Pinpoint the cell where the given text exists, returning its (x, y) midpoint coordinate. 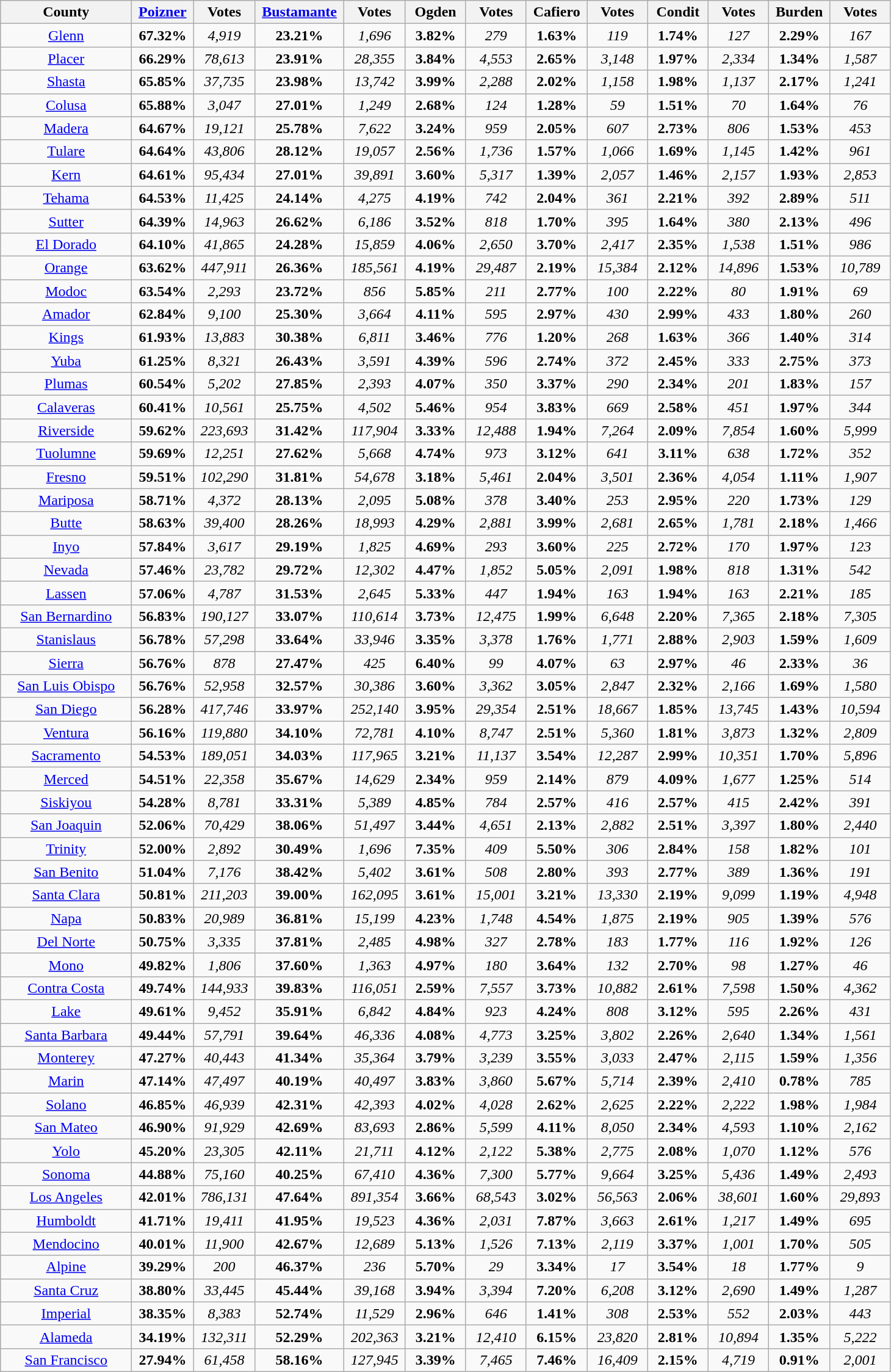
29.72% (299, 570)
1,907 (860, 477)
1,356 (860, 1058)
13,745 (738, 710)
2.75% (799, 361)
2.35% (677, 244)
116 (738, 942)
306 (618, 849)
905 (738, 918)
34.19% (162, 1337)
9,100 (225, 314)
Lake (66, 1011)
202,363 (375, 1337)
98 (738, 965)
46.85% (162, 1105)
52,958 (225, 686)
1.85% (677, 710)
2.78% (557, 942)
3.02% (557, 1197)
2,690 (738, 1290)
49.61% (162, 1011)
2,650 (496, 244)
167 (860, 35)
4.47% (436, 570)
8,050 (618, 1128)
3.33% (436, 430)
3,335 (225, 942)
14,629 (375, 779)
52.00% (162, 849)
19,057 (375, 151)
28.13% (299, 500)
191 (860, 872)
372 (618, 361)
Plumas (66, 384)
3.44% (436, 826)
61.25% (162, 361)
2.12% (677, 267)
30.38% (299, 338)
32.57% (299, 686)
56.78% (162, 639)
293 (496, 546)
31.42% (299, 430)
Lassen (66, 593)
25.78% (299, 128)
39,891 (375, 175)
4.02% (436, 1105)
4.23% (436, 918)
50.81% (162, 895)
1,771 (618, 639)
100 (618, 291)
5,461 (496, 477)
2.05% (557, 128)
70 (738, 105)
1.72% (799, 454)
80 (738, 291)
102,290 (225, 477)
26.36% (299, 267)
4,719 (738, 1360)
47.64% (299, 1197)
29.19% (299, 546)
380 (738, 221)
2,681 (618, 523)
El Dorado (66, 244)
64.53% (162, 198)
638 (738, 454)
392 (738, 198)
47,497 (225, 1081)
7,264 (618, 430)
4.98% (436, 942)
409 (496, 849)
2,334 (738, 59)
5,896 (860, 756)
5,222 (860, 1337)
891,354 (375, 1197)
1.35% (799, 1337)
1.31% (799, 570)
1,217 (738, 1221)
9 (860, 1267)
5.70% (436, 1267)
3.35% (436, 639)
91,929 (225, 1128)
54.53% (162, 756)
24.14% (299, 198)
33.64% (299, 639)
1,363 (375, 965)
2.84% (677, 849)
1.42% (799, 151)
1,070 (738, 1151)
5.46% (436, 407)
2,410 (738, 1081)
38.80% (162, 1290)
1,781 (738, 523)
4,773 (496, 1035)
Napa (66, 918)
185 (860, 593)
25.30% (299, 314)
Ventura (66, 733)
15,199 (375, 918)
373 (860, 361)
12,410 (496, 1337)
7.46% (557, 1360)
5,668 (375, 454)
15,001 (496, 895)
7,465 (496, 1360)
39.64% (299, 1035)
7.20% (557, 1290)
13,883 (225, 338)
395 (618, 221)
33.07% (299, 616)
3.66% (436, 1197)
2,122 (496, 1151)
13,330 (618, 895)
2.56% (436, 151)
430 (618, 314)
646 (496, 1313)
57.06% (162, 593)
18 (738, 1267)
8,321 (225, 361)
425 (375, 662)
0.91% (799, 1360)
3.18% (436, 477)
Los Angeles (66, 1197)
7,622 (375, 128)
San Bernardino (66, 616)
Tuolumne (66, 454)
366 (738, 338)
236 (375, 1267)
Tehama (66, 198)
46,939 (225, 1105)
190,127 (225, 616)
784 (496, 802)
4,054 (738, 477)
4,362 (860, 988)
37.81% (299, 942)
1,984 (860, 1105)
6.15% (557, 1337)
24.28% (299, 244)
Amador (66, 314)
11,137 (496, 756)
12,251 (225, 454)
64.64% (162, 151)
Orange (66, 267)
4,593 (738, 1128)
1.11% (799, 477)
1.46% (677, 175)
56.28% (162, 710)
1,241 (860, 82)
3.82% (436, 35)
35,364 (375, 1058)
4,028 (496, 1105)
19,411 (225, 1221)
47.14% (162, 1081)
23,305 (225, 1151)
39,168 (375, 1290)
68,543 (496, 1197)
Santa Cruz (66, 1290)
2.45% (677, 361)
268 (618, 338)
83,693 (375, 1128)
33.97% (299, 710)
1.83% (799, 384)
5.13% (436, 1244)
3,362 (496, 686)
129 (860, 500)
Modoc (66, 291)
5,402 (375, 872)
189,051 (225, 756)
596 (496, 361)
986 (860, 244)
21,711 (375, 1151)
961 (860, 151)
856 (375, 291)
27.94% (162, 1360)
30,386 (375, 686)
2,119 (618, 1244)
806 (738, 128)
Poizner (162, 12)
2.15% (677, 1360)
33,946 (375, 639)
1,852 (496, 570)
3,617 (225, 546)
505 (860, 1244)
2.80% (557, 872)
59.62% (162, 430)
60.54% (162, 384)
66.29% (162, 59)
260 (860, 314)
27.62% (299, 454)
20,989 (225, 918)
1.36% (799, 872)
Yolo (66, 1151)
0.78% (799, 1081)
23.72% (299, 291)
2.73% (677, 128)
23,820 (618, 1337)
76 (860, 105)
Glenn (66, 35)
25.75% (299, 407)
132 (618, 965)
Kern (66, 175)
San Diego (66, 710)
19,121 (225, 128)
3,663 (618, 1221)
157 (860, 384)
3,591 (375, 361)
2,645 (375, 593)
8,383 (225, 1313)
35.91% (299, 1011)
50.83% (162, 918)
Marin (66, 1081)
1.50% (799, 988)
5,714 (618, 1081)
1,249 (375, 105)
Alpine (66, 1267)
2,485 (375, 942)
2,493 (860, 1174)
30.49% (299, 849)
2.09% (677, 430)
38.35% (162, 1313)
San Benito (66, 872)
2.81% (677, 1337)
1.25% (799, 779)
1.91% (799, 291)
60.41% (162, 407)
201 (738, 384)
Del Norte (66, 942)
1.27% (799, 965)
28.26% (299, 523)
2.02% (557, 82)
Santa Clara (66, 895)
65.85% (162, 82)
1,158 (618, 82)
144,933 (225, 988)
5.67% (557, 1081)
75,160 (225, 1174)
40,443 (225, 1058)
Tulare (66, 151)
742 (496, 198)
14,963 (225, 221)
67,410 (375, 1174)
57.84% (162, 546)
3,664 (375, 314)
7,305 (860, 616)
878 (225, 662)
61,458 (225, 1360)
7.35% (436, 849)
4,553 (496, 59)
786,131 (225, 1197)
Kings (66, 338)
2.86% (436, 1128)
4,372 (225, 500)
Bustamante (299, 12)
12,302 (375, 570)
431 (860, 1011)
18,667 (618, 710)
3,047 (225, 105)
4,275 (375, 198)
Riverside (66, 430)
9,452 (225, 1011)
1,287 (860, 1290)
3.52% (436, 221)
3,033 (618, 1058)
28,355 (375, 59)
4.10% (436, 733)
42.01% (162, 1197)
40,497 (375, 1081)
15,859 (375, 244)
59 (618, 105)
7,176 (225, 872)
12,488 (496, 430)
2.17% (799, 82)
18,993 (375, 523)
2.58% (677, 407)
2,157 (738, 175)
57.46% (162, 570)
2,031 (496, 1221)
Sacramento (66, 756)
2,057 (618, 175)
Madera (66, 128)
2,293 (225, 291)
5.85% (436, 291)
2.39% (677, 1081)
51,497 (375, 826)
451 (738, 407)
Colusa (66, 105)
3,397 (738, 826)
4,948 (860, 895)
279 (496, 35)
4.09% (677, 779)
23.91% (299, 59)
607 (618, 128)
12,475 (496, 616)
314 (860, 338)
4.97% (436, 965)
5,599 (496, 1128)
23.98% (299, 82)
2,625 (618, 1105)
45.44% (299, 1290)
5.77% (557, 1174)
61.93% (162, 338)
496 (860, 221)
3,148 (618, 59)
54.28% (162, 802)
1.32% (799, 733)
123 (860, 546)
46.90% (162, 1128)
923 (496, 1011)
7,598 (738, 988)
180 (496, 965)
2.08% (677, 1151)
4,787 (225, 593)
38.42% (299, 872)
Calaveras (66, 407)
Butte (66, 523)
63.62% (162, 267)
785 (860, 1081)
4,651 (496, 826)
124 (496, 105)
1,561 (860, 1035)
669 (618, 407)
1,538 (738, 244)
1.41% (557, 1313)
6.40% (436, 662)
2,440 (860, 826)
2.32% (677, 686)
954 (496, 407)
38,601 (738, 1197)
2.47% (677, 1058)
542 (860, 570)
19,523 (375, 1221)
6,208 (618, 1290)
7.13% (557, 1244)
28.12% (299, 151)
2,288 (496, 82)
879 (618, 779)
Yuba (66, 361)
Solano (66, 1105)
211 (496, 291)
1,748 (496, 918)
63 (618, 662)
51.04% (162, 872)
64.10% (162, 244)
183 (618, 942)
5,999 (860, 430)
126 (860, 942)
Humboldt (66, 1221)
4.12% (436, 1151)
1.92% (799, 942)
3,501 (618, 477)
225 (618, 546)
34.03% (299, 756)
39.00% (299, 895)
2,095 (375, 500)
Imperial (66, 1313)
40.25% (299, 1174)
42.31% (299, 1105)
1.82% (799, 849)
Mariposa (66, 500)
72,781 (375, 733)
2,847 (618, 686)
5,389 (375, 802)
59.69% (162, 454)
2.53% (677, 1313)
41.34% (299, 1058)
185,561 (375, 267)
50.75% (162, 942)
26.62% (299, 221)
170 (738, 546)
453 (860, 128)
99 (496, 662)
64.67% (162, 128)
41,865 (225, 244)
64.39% (162, 221)
Burden (799, 12)
5.38% (557, 1151)
417,746 (225, 710)
290 (618, 384)
Monterey (66, 1058)
3,802 (618, 1035)
2.33% (799, 662)
2,222 (738, 1105)
132,311 (225, 1337)
3.79% (436, 1058)
3.34% (557, 1267)
56.16% (162, 733)
31.53% (299, 593)
1.28% (557, 105)
54,678 (375, 477)
117,965 (375, 756)
59.51% (162, 477)
Condit (677, 12)
6,648 (618, 616)
56,563 (618, 1197)
973 (496, 454)
1.19% (799, 895)
1,137 (738, 82)
5.08% (436, 500)
508 (496, 872)
11,900 (225, 1244)
2.88% (677, 639)
3.95% (436, 710)
101 (860, 849)
2,853 (860, 175)
5,436 (738, 1174)
3.84% (436, 59)
1.93% (799, 175)
42.11% (299, 1151)
52.74% (299, 1313)
63.54% (162, 291)
26.43% (299, 361)
1.74% (677, 35)
County (66, 12)
447 (496, 593)
10,594 (860, 710)
1,466 (860, 523)
1,066 (618, 151)
2.96% (436, 1313)
344 (860, 407)
11,529 (375, 1313)
4.54% (557, 918)
31.81% (299, 477)
Alameda (66, 1337)
3,394 (496, 1290)
5.50% (557, 849)
47.27% (162, 1058)
116,051 (375, 988)
2.20% (677, 616)
1,001 (738, 1244)
119,880 (225, 733)
2,903 (738, 639)
5,360 (618, 733)
415 (738, 802)
393 (618, 872)
162,095 (375, 895)
127,945 (375, 1360)
350 (496, 384)
Siskiyou (66, 802)
10,894 (738, 1337)
58.63% (162, 523)
200 (225, 1267)
7,300 (496, 1174)
2,001 (860, 1360)
38.06% (299, 826)
2,892 (225, 849)
29,893 (860, 1197)
Mendocino (66, 1244)
29 (496, 1267)
4,502 (375, 407)
1,875 (618, 918)
37.60% (299, 965)
San Francisco (66, 1360)
Trinity (66, 849)
352 (860, 454)
1.76% (557, 639)
4.69% (436, 546)
2,091 (618, 570)
23,782 (225, 570)
8,747 (496, 733)
64.61% (162, 175)
4.84% (436, 1011)
1.43% (799, 710)
Sierra (66, 662)
57,298 (225, 639)
3.39% (436, 1360)
2.29% (799, 35)
3.55% (557, 1058)
2.36% (677, 477)
1,145 (738, 151)
1.40% (799, 338)
58.16% (299, 1360)
23.21% (299, 35)
220 (738, 500)
49.74% (162, 988)
4.74% (436, 454)
Inyo (66, 546)
33.31% (299, 802)
2.89% (799, 198)
1,587 (860, 59)
29,487 (496, 267)
4.24% (557, 1011)
5,202 (225, 384)
78,613 (225, 59)
253 (618, 500)
39.29% (162, 1267)
9,099 (738, 895)
45.20% (162, 1151)
252,140 (375, 710)
391 (860, 802)
119 (618, 35)
3,239 (496, 1058)
10,789 (860, 267)
4.06% (436, 244)
58.71% (162, 500)
1,736 (496, 151)
2.03% (799, 1313)
8,781 (225, 802)
1.20% (557, 338)
65.88% (162, 105)
2,417 (618, 244)
514 (860, 779)
3,860 (496, 1081)
2.70% (677, 965)
37,735 (225, 82)
Mono (66, 965)
4,919 (225, 35)
70,429 (225, 826)
39,400 (225, 523)
42.67% (299, 1244)
10,351 (738, 756)
511 (860, 198)
54.51% (162, 779)
3.64% (557, 965)
Fresno (66, 477)
13,742 (375, 82)
44.88% (162, 1174)
3,873 (738, 733)
641 (618, 454)
4.85% (436, 802)
2,166 (738, 686)
1.81% (677, 733)
1.10% (799, 1128)
57,791 (225, 1035)
776 (496, 338)
7.87% (557, 1221)
12,689 (375, 1244)
42.69% (299, 1128)
2.42% (799, 802)
35.67% (299, 779)
3.11% (677, 454)
361 (618, 198)
San Joaquin (66, 826)
2.68% (436, 105)
49.82% (162, 965)
389 (738, 872)
46.37% (299, 1267)
7,557 (496, 988)
4.08% (436, 1035)
36 (860, 662)
158 (738, 849)
2,881 (496, 523)
46,336 (375, 1035)
33,445 (225, 1290)
1.73% (799, 500)
1.99% (557, 616)
2,393 (375, 384)
43,806 (225, 151)
Shasta (66, 82)
5,317 (496, 175)
2.62% (557, 1105)
308 (618, 1313)
2,882 (618, 826)
San Luis Obispo (66, 686)
Ogden (436, 12)
67.32% (162, 35)
10,561 (225, 407)
29,354 (496, 710)
433 (738, 314)
1,580 (860, 686)
49.44% (162, 1035)
2,775 (618, 1151)
95,434 (225, 175)
1.12% (799, 1151)
San Mateo (66, 1128)
27.85% (299, 384)
14,896 (738, 267)
3.46% (436, 338)
Sutter (66, 221)
Merced (66, 779)
Contra Costa (66, 988)
333 (738, 361)
41.95% (299, 1221)
2,809 (860, 733)
1,677 (738, 779)
1,825 (375, 546)
15,384 (618, 267)
1,526 (496, 1244)
62.84% (162, 314)
2,640 (738, 1035)
16,409 (618, 1360)
117,904 (375, 430)
27.47% (299, 662)
11,425 (225, 198)
Santa Barbara (66, 1035)
56.83% (162, 616)
39.83% (299, 988)
211,203 (225, 895)
127 (738, 35)
3.94% (436, 1290)
42,393 (375, 1105)
3.70% (557, 244)
2.74% (557, 361)
52.29% (299, 1337)
3.05% (557, 686)
3.40% (557, 500)
Nevada (66, 570)
2.06% (677, 1197)
3,378 (496, 639)
4.29% (436, 523)
223,693 (225, 430)
4.39% (436, 361)
2.72% (677, 546)
2.95% (677, 500)
Stanislaus (66, 639)
7,854 (738, 430)
378 (496, 500)
6,811 (375, 338)
2,162 (860, 1128)
40.19% (299, 1081)
2.59% (436, 988)
6,842 (375, 1011)
69 (860, 291)
9,664 (618, 1174)
695 (860, 1221)
Sonoma (66, 1174)
52.06% (162, 826)
17 (618, 1267)
3.24% (436, 128)
552 (738, 1313)
10,882 (618, 988)
1,806 (225, 965)
110,614 (375, 616)
416 (618, 802)
447,911 (225, 267)
36.81% (299, 918)
22,358 (225, 779)
2,115 (738, 1058)
7,365 (738, 616)
2.14% (557, 779)
6,186 (375, 221)
327 (496, 942)
12,287 (618, 756)
Cafiero (557, 12)
41.71% (162, 1221)
1,609 (860, 639)
1.57% (557, 151)
40.01% (162, 1244)
808 (618, 1011)
5.33% (436, 593)
34.10% (299, 733)
443 (860, 1313)
5.05% (557, 570)
Placer (66, 59)
